For the text-containing cell, return its midpoint in [X, Y] coordinate format. 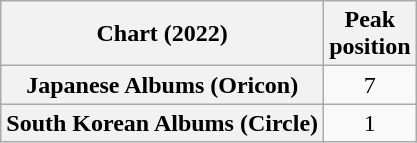
7 [370, 85]
South Korean Albums (Circle) [162, 123]
Japanese Albums (Oricon) [162, 85]
Chart (2022) [162, 34]
1 [370, 123]
Peakposition [370, 34]
